Find where the given text appears and provide that cell's center as [X, Y] coordinate. 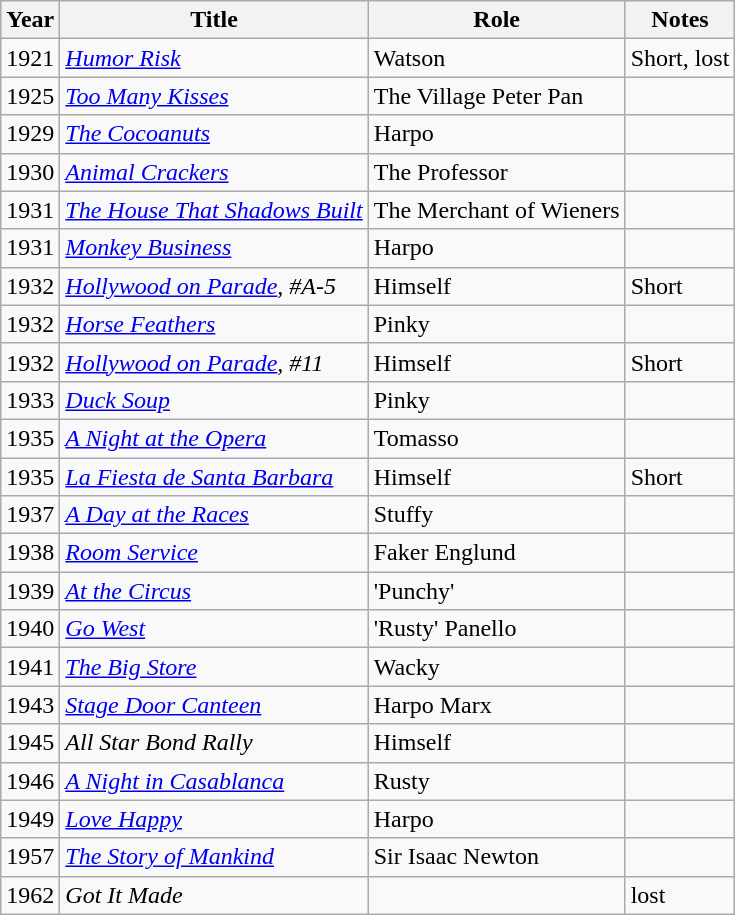
Faker Englund [496, 553]
The Merchant of Wieners [496, 210]
1937 [30, 515]
A Day at the Races [214, 515]
Animal Crackers [214, 172]
Monkey Business [214, 248]
1946 [30, 781]
Too Many Kisses [214, 96]
1949 [30, 819]
Tomasso [496, 438]
1921 [30, 58]
1941 [30, 667]
All Star Bond Rally [214, 743]
Title [214, 20]
1939 [30, 591]
1940 [30, 629]
The Professor [496, 172]
'Rusty' Panello [496, 629]
Hollywood on Parade, #A-5 [214, 286]
The Village Peter Pan [496, 96]
A Night in Casablanca [214, 781]
'Punchy' [496, 591]
The House That Shadows Built [214, 210]
Stuffy [496, 515]
Horse Feathers [214, 324]
1933 [30, 400]
Year [30, 20]
1925 [30, 96]
Role [496, 20]
1938 [30, 553]
Hollywood on Parade, #11 [214, 362]
At the Circus [214, 591]
Got It Made [214, 895]
Watson [496, 58]
The Cocoanuts [214, 134]
The Story of Mankind [214, 857]
lost [680, 895]
Go West [214, 629]
Rusty [496, 781]
Notes [680, 20]
1957 [30, 857]
Love Happy [214, 819]
Harpo Marx [496, 705]
Duck Soup [214, 400]
Humor Risk [214, 58]
Room Service [214, 553]
1929 [30, 134]
1945 [30, 743]
1943 [30, 705]
The Big Store [214, 667]
La Fiesta de Santa Barbara [214, 477]
Stage Door Canteen [214, 705]
Wacky [496, 667]
1930 [30, 172]
A Night at the Opera [214, 438]
Short, lost [680, 58]
Sir Isaac Newton [496, 857]
1962 [30, 895]
